Detect which cell encompasses the target text, then output its (X, Y) center coordinate. 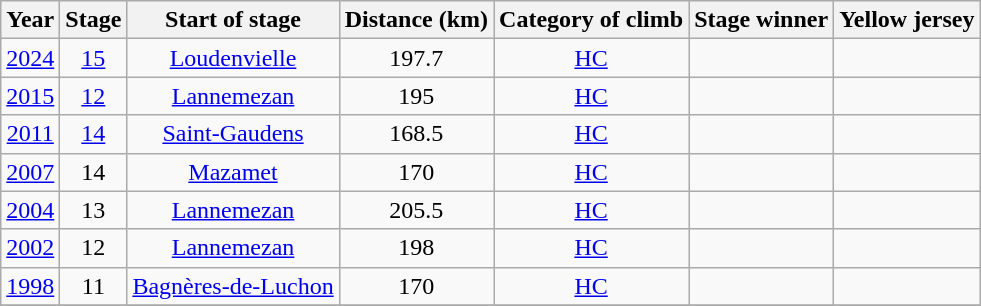
Stage (94, 20)
Yellow jersey (907, 20)
198 (416, 248)
Bagnères-de-Luchon (233, 286)
Year (30, 20)
2015 (30, 96)
11 (94, 286)
1998 (30, 286)
168.5 (416, 134)
2002 (30, 248)
15 (94, 58)
13 (94, 210)
Saint-Gaudens (233, 134)
Distance (km) (416, 20)
Category of climb (592, 20)
2007 (30, 172)
205.5 (416, 210)
2024 (30, 58)
Mazamet (233, 172)
197.7 (416, 58)
2004 (30, 210)
Stage winner (762, 20)
Start of stage (233, 20)
195 (416, 96)
Loudenvielle (233, 58)
2011 (30, 134)
